For the text-containing cell, return its midpoint in [X, Y] coordinate format. 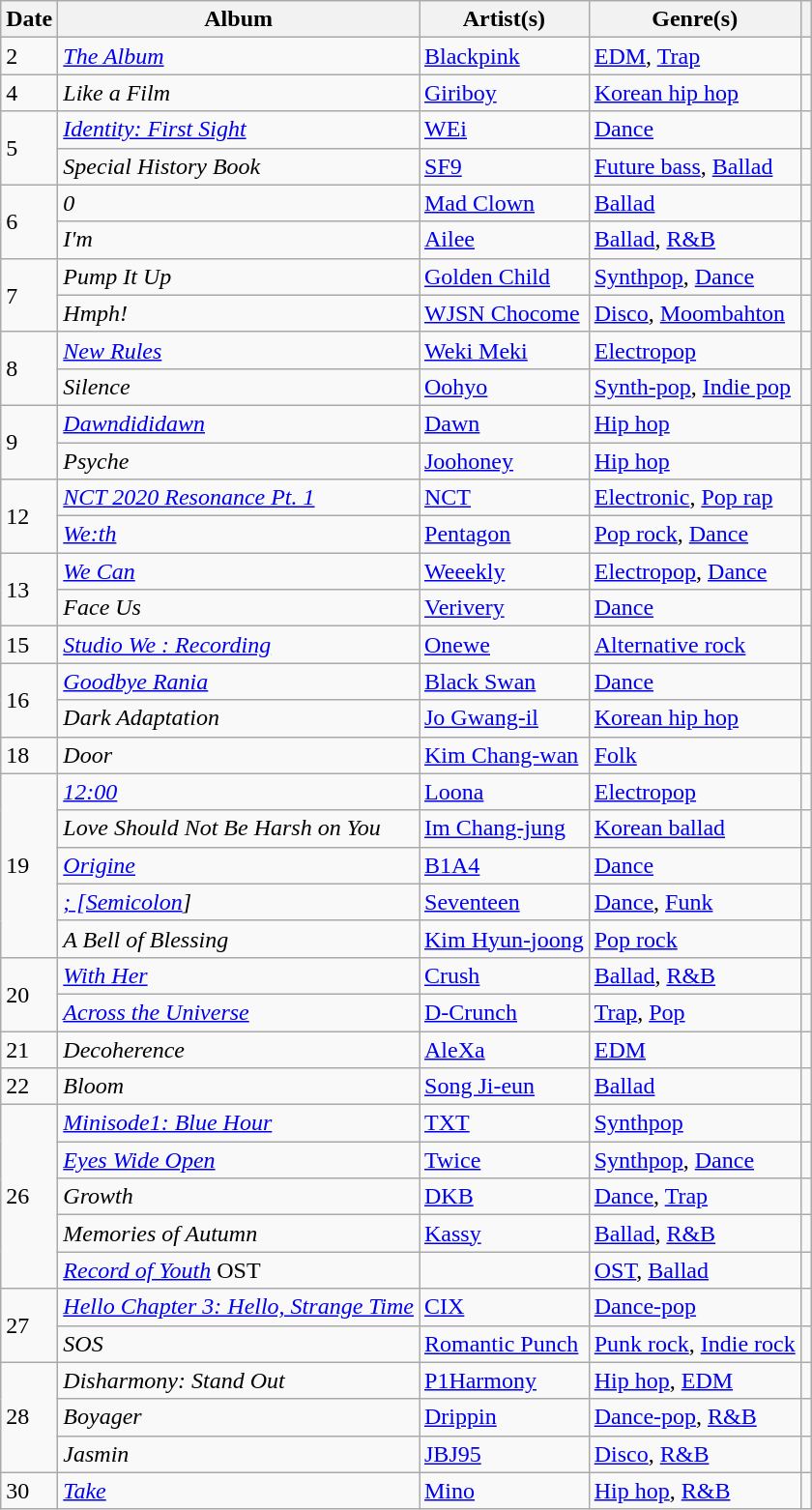
Hip hop, EDM [694, 1380]
6 [29, 221]
EDM, Trap [694, 56]
Goodbye Rania [239, 682]
27 [29, 1325]
With Her [239, 975]
Hello Chapter 3: Hello, Strange Time [239, 1307]
9 [29, 442]
Golden Child [505, 276]
WJSN Chocome [505, 313]
Decoherence [239, 1049]
Onewe [505, 645]
15 [29, 645]
We Can [239, 571]
Door [239, 755]
Dance, Trap [694, 1197]
Dawndididawn [239, 423]
Studio We : Recording [239, 645]
28 [29, 1417]
Kim Hyun-joong [505, 939]
19 [29, 865]
Date [29, 19]
Folk [694, 755]
JBJ95 [505, 1454]
OST, Ballad [694, 1270]
Ailee [505, 240]
Psyche [239, 461]
D-Crunch [505, 1012]
Weki Meki [505, 350]
18 [29, 755]
The Album [239, 56]
Dance-pop [694, 1307]
7 [29, 295]
Future bass, Ballad [694, 166]
P1Harmony [505, 1380]
Im Chang-jung [505, 828]
DKB [505, 1197]
I'm [239, 240]
20 [29, 994]
Eyes Wide Open [239, 1160]
5 [29, 148]
B1A4 [505, 865]
Jo Gwang-il [505, 718]
Crush [505, 975]
12:00 [239, 792]
Memories of Autumn [239, 1234]
Hip hop, R&B [694, 1491]
Love Should Not Be Harsh on You [239, 828]
Verivery [505, 608]
Genre(s) [694, 19]
Trap, Pop [694, 1012]
Song Ji-eun [505, 1087]
; [Semicolon] [239, 902]
Romantic Punch [505, 1344]
A Bell of Blessing [239, 939]
NCT [505, 498]
Silence [239, 387]
Like a Film [239, 93]
Identity: First Sight [239, 130]
Dance-pop, R&B [694, 1417]
TXT [505, 1123]
We:th [239, 535]
Punk rock, Indie rock [694, 1344]
SF9 [505, 166]
Synthpop [694, 1123]
Black Swan [505, 682]
CIX [505, 1307]
Korean ballad [694, 828]
Giriboy [505, 93]
13 [29, 590]
Take [239, 1491]
Disharmony: Stand Out [239, 1380]
Dance, Funk [694, 902]
Face Us [239, 608]
Disco, Moombahton [694, 313]
Kim Chang-wan [505, 755]
Album [239, 19]
8 [29, 368]
Synth-pop, Indie pop [694, 387]
Boyager [239, 1417]
Mino [505, 1491]
Origine [239, 865]
26 [29, 1197]
Mad Clown [505, 203]
21 [29, 1049]
Artist(s) [505, 19]
Pump It Up [239, 276]
EDM [694, 1049]
Drippin [505, 1417]
Growth [239, 1197]
SOS [239, 1344]
WEi [505, 130]
Bloom [239, 1087]
2 [29, 56]
NCT 2020 Resonance Pt. 1 [239, 498]
Oohyo [505, 387]
Electropop, Dance [694, 571]
Minisode1: Blue Hour [239, 1123]
30 [29, 1491]
4 [29, 93]
Joohoney [505, 461]
AleXa [505, 1049]
22 [29, 1087]
Special History Book [239, 166]
Pop rock [694, 939]
Dark Adaptation [239, 718]
Seventeen [505, 902]
12 [29, 516]
Pop rock, Dance [694, 535]
Weeekly [505, 571]
0 [239, 203]
Record of Youth OST [239, 1270]
Kassy [505, 1234]
New Rules [239, 350]
Disco, R&B [694, 1454]
Across the Universe [239, 1012]
Hmph! [239, 313]
Alternative rock [694, 645]
Loona [505, 792]
Jasmin [239, 1454]
Twice [505, 1160]
Blackpink [505, 56]
Electronic, Pop rap [694, 498]
Pentagon [505, 535]
Dawn [505, 423]
16 [29, 700]
